From the cell containing the given text, extract its center point as (x, y) coordinate. 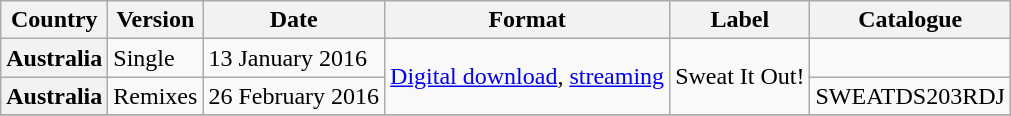
Sweat It Out! (740, 77)
Catalogue (910, 20)
SWEATDS203RDJ (910, 96)
Format (528, 20)
26 February 2016 (294, 96)
Label (740, 20)
Digital download, streaming (528, 77)
13 January 2016 (294, 58)
Single (156, 58)
Date (294, 20)
Version (156, 20)
Remixes (156, 96)
Country (54, 20)
